Locate the cell with the specified text and output its [X, Y] center coordinate. 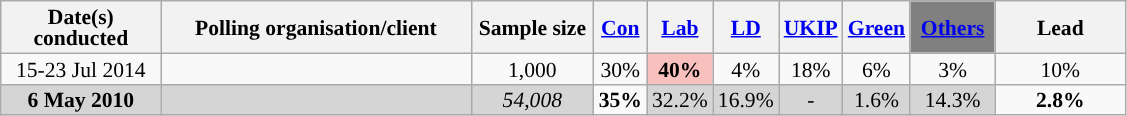
Lab [680, 27]
14.3% [952, 100]
- [811, 100]
1,000 [532, 68]
Others [952, 27]
6 May 2010 [81, 100]
18% [811, 68]
4% [746, 68]
30% [620, 68]
Con [620, 27]
35% [620, 100]
UKIP [811, 27]
40% [680, 68]
15-23 Jul 2014 [81, 68]
3% [952, 68]
Date(s)conducted [81, 27]
6% [876, 68]
16.9% [746, 100]
32.2% [680, 100]
Lead [1060, 27]
54,008 [532, 100]
Green [876, 27]
LD [746, 27]
2.8% [1060, 100]
Polling organisation/client [316, 27]
1.6% [876, 100]
10% [1060, 68]
Sample size [532, 27]
